Search for the cell housing the specified text and yield its (x, y) center coordinate. 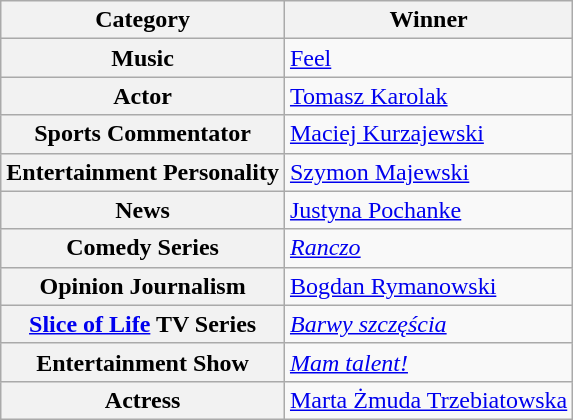
Winner (428, 20)
Szymon Majewski (428, 172)
Music (143, 58)
Entertainment Personality (143, 172)
Bogdan Rymanowski (428, 286)
Actor (143, 96)
Actress (143, 400)
Barwy szczęścia (428, 324)
Marta Żmuda Trzebiatowska (428, 400)
Category (143, 20)
Slice of Life TV Series (143, 324)
Comedy Series (143, 248)
Entertainment Show (143, 362)
Tomasz Karolak (428, 96)
Justyna Pochanke (428, 210)
Ranczo (428, 248)
Feel (428, 58)
News (143, 210)
Maciej Kurzajewski (428, 134)
Sports Commentator (143, 134)
Opinion Journalism (143, 286)
Mam talent! (428, 362)
